Identify which cell holds the provided text, then report its (x, y) central coordinate. 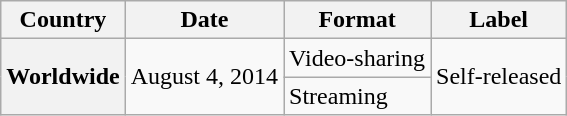
Date (204, 20)
Video-sharing (358, 58)
Format (358, 20)
Streaming (358, 96)
Worldwide (63, 77)
August 4, 2014 (204, 77)
Self-released (498, 77)
Label (498, 20)
Country (63, 20)
